Determine the [x, y] coordinate at the center of the cell enclosing the given text.  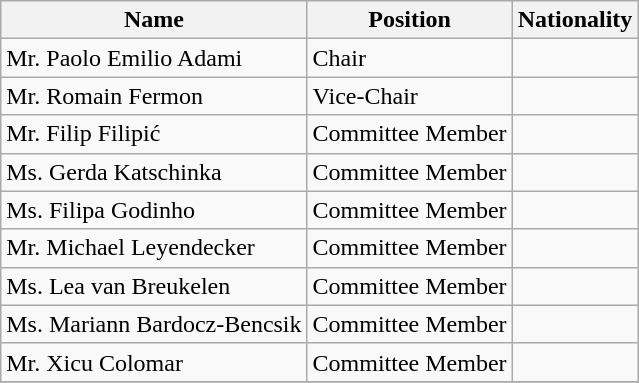
Position [410, 20]
Nationality [575, 20]
Mr. Michael Leyendecker [154, 248]
Ms. Gerda Katschinka [154, 172]
Vice-Chair [410, 96]
Mr. Filip Filipić [154, 134]
Name [154, 20]
Chair [410, 58]
Ms. Filipa Godinho [154, 210]
Mr. Xicu Colomar [154, 362]
Ms. Lea van Breukelen [154, 286]
Ms. Mariann Bardocz-Bencsik [154, 324]
Mr. Romain Fermon [154, 96]
Mr. Paolo Emilio Adami [154, 58]
